Determine the [X, Y] coordinate at the center of the cell enclosing the given text.  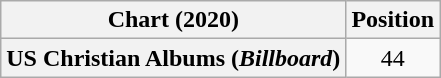
44 [393, 58]
US Christian Albums (Billboard) [174, 58]
Chart (2020) [174, 20]
Position [393, 20]
